Locate the cell with the specified text and output its [X, Y] center coordinate. 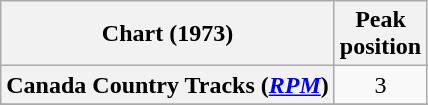
Chart (1973) [168, 34]
3 [380, 85]
Peakposition [380, 34]
Canada Country Tracks (RPM) [168, 85]
